Locate the cell with the specified text and output its [X, Y] center coordinate. 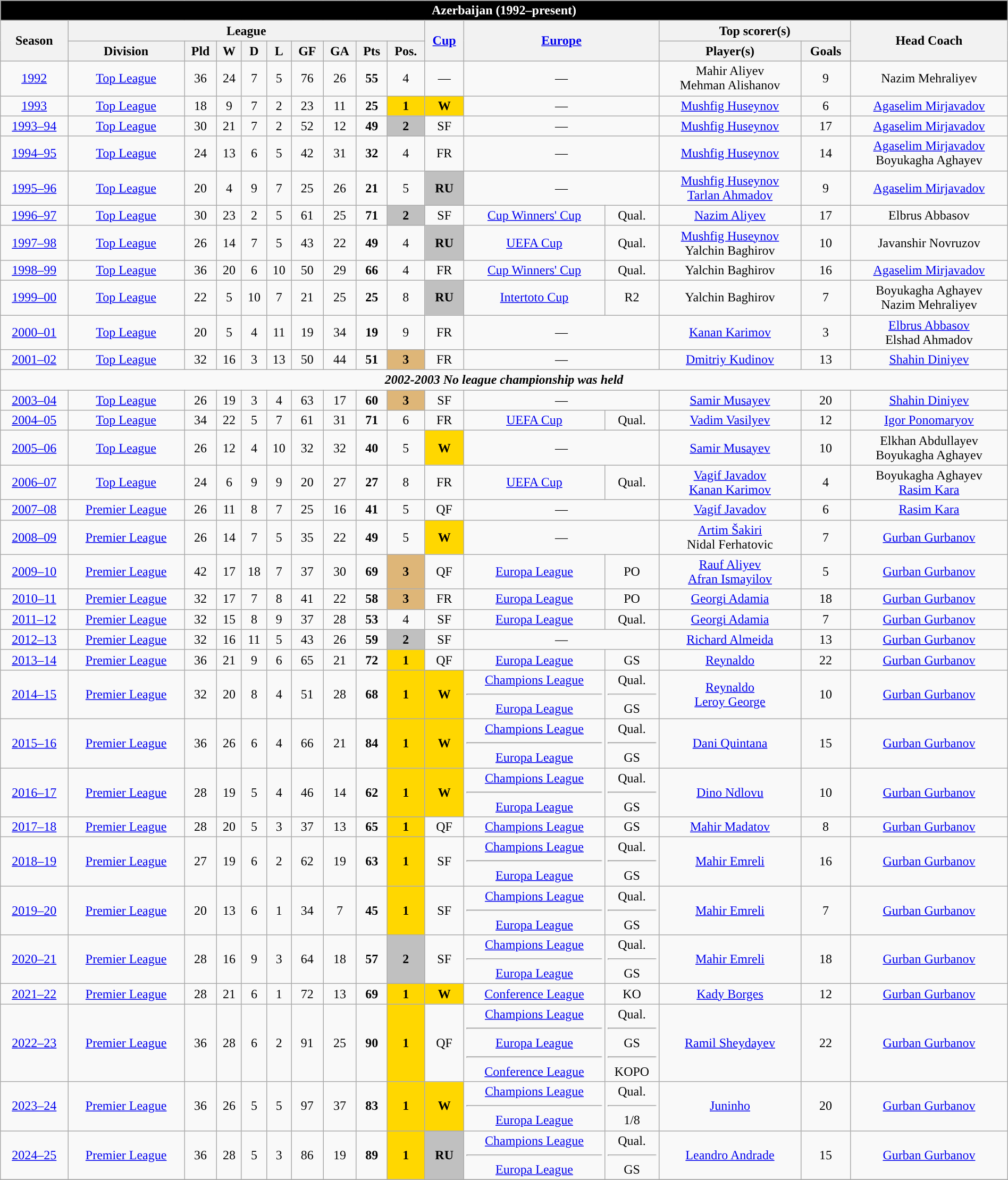
1995–96 [34, 188]
Artim Šakiri Nidal Ferhatovic [730, 537]
2013–14 [34, 660]
46 [307, 792]
GF [307, 51]
Division [127, 51]
45 [372, 911]
2024–25 [34, 1155]
Richard Almeida [730, 639]
1994–95 [34, 153]
Reynaldo [730, 660]
1992 [34, 79]
59 [372, 639]
Goals [825, 51]
D [254, 51]
Mahir Madatov [730, 827]
Elbrus Abbasov [929, 215]
Agaselim Mirjavadov Boyukagha Aghayev [929, 153]
Vagif Javadov [730, 510]
1996–97 [34, 215]
Dmitriy Kudinov [730, 360]
2015–16 [34, 743]
Boyukagha Aghayev Rasim Kara [929, 483]
Season [34, 41]
2002-2003 No league championship was held [504, 380]
29 [340, 270]
R2 [632, 298]
Champions League [534, 827]
58 [372, 599]
Elkhan Abdullayev Boyukagha Aghayev [929, 448]
Rasim Kara [929, 510]
1998–99 [34, 270]
GA [340, 51]
2021–22 [34, 994]
2020–21 [34, 959]
L [279, 51]
83 [372, 1106]
2001–02 [34, 360]
Pos. [406, 51]
35 [307, 537]
League [247, 31]
Nazim Mehraliyev [929, 79]
Pts [372, 51]
Boyukagha Aghayev Nazim Mehraliyev [929, 298]
Intertoto Cup [534, 298]
2004–05 [34, 420]
84 [372, 743]
Qual. 1/8 [632, 1106]
2008–09 [34, 537]
Nazim Aliyev [730, 215]
86 [307, 1155]
Qual. GSKOPO [632, 1043]
Azerbaijan (1992–present) [504, 11]
2000–01 [34, 332]
2005–06 [34, 448]
Vadim Vasilyev [730, 420]
57 [372, 959]
2019–20 [34, 911]
55 [372, 79]
68 [372, 694]
60 [372, 400]
40 [372, 448]
2003–04 [34, 400]
Ramil Sheydayev [730, 1043]
Top scorer(s) [755, 31]
44 [340, 360]
Vagif Javadov Kanan Karimov [730, 483]
2011–12 [34, 619]
Europe [561, 41]
2018–19 [34, 862]
2022–23 [34, 1043]
Cup [444, 41]
Juninho [730, 1106]
Pld [200, 51]
1993 [34, 106]
Champions League Europa League Conference League [534, 1043]
Conference League [534, 994]
2016–17 [34, 792]
76 [307, 79]
53 [372, 619]
89 [372, 1155]
52 [307, 126]
1999–00 [34, 298]
97 [307, 1106]
Kanan Karimov [730, 332]
Javanshir Novruzov [929, 242]
Mahir Aliyev Mehman Alishanov [730, 79]
Leandro Andrade [730, 1155]
Rauf Aliyev Afran Ismayilov [730, 572]
2006–07 [34, 483]
Igor Ponomaryov [929, 420]
Dani Quintana [730, 743]
1997–98 [34, 242]
2014–15 [34, 694]
Kady Borges [730, 994]
1993–94 [34, 126]
Dino Ndlovu [730, 792]
KO [632, 994]
2012–13 [34, 639]
2010–11 [34, 599]
Player(s) [730, 51]
2017–18 [34, 827]
2023–24 [34, 1106]
91 [307, 1043]
Mushfig Huseynov Yalchin Baghirov [730, 242]
Head Coach [929, 41]
Mushfig Huseynov Tarlan Ahmadov [730, 188]
90 [372, 1043]
Elbrus Abbasov Elshad Ahmadov [929, 332]
2009–10 [34, 572]
64 [307, 959]
2007–08 [34, 510]
Reynaldo Leroy George [730, 694]
